Capture the cell that displays the provided text and extract its (x, y) central coordinate. 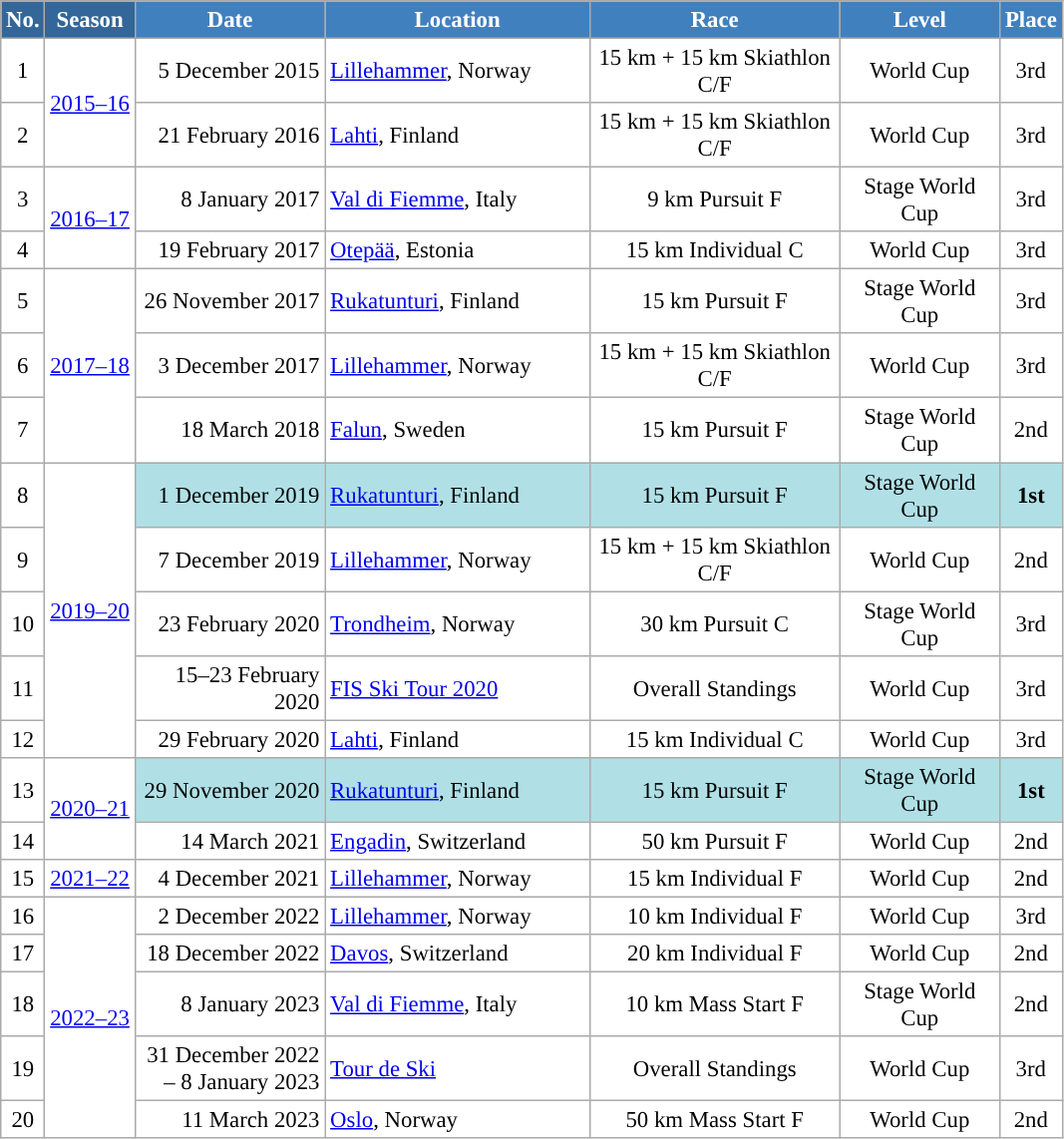
2 (23, 136)
19 (23, 1069)
Level (919, 20)
2022–23 (90, 1017)
4 December 2021 (229, 879)
Season (90, 20)
No. (23, 20)
15 km Individual F (714, 879)
15 (23, 879)
2021–22 (90, 879)
2 December 2022 (229, 916)
31 December 2022– 8 January 2023 (229, 1069)
6 (23, 365)
30 km Pursuit C (714, 624)
21 February 2016 (229, 136)
14 March 2021 (229, 841)
7 December 2019 (229, 559)
20 km Individual F (714, 953)
3 December 2017 (229, 365)
19 February 2017 (229, 250)
Oslo, Norway (458, 1120)
26 November 2017 (229, 301)
11 March 2023 (229, 1120)
5 December 2015 (229, 72)
8 January 2023 (229, 1005)
Location (458, 20)
Falun, Sweden (458, 431)
2015–16 (90, 104)
50 km Mass Start F (714, 1120)
10 (23, 624)
Engadin, Switzerland (458, 841)
23 February 2020 (229, 624)
Davos, Switzerland (458, 953)
8 (23, 495)
Otepää, Estonia (458, 250)
50 km Pursuit F (714, 841)
2020–21 (90, 809)
14 (23, 841)
3 (23, 199)
13 (23, 790)
29 November 2020 (229, 790)
10 km Mass Start F (714, 1005)
5 (23, 301)
2017–18 (90, 366)
4 (23, 250)
18 December 2022 (229, 953)
2019–20 (90, 610)
Race (714, 20)
Place (1031, 20)
2016–17 (90, 218)
8 January 2017 (229, 199)
10 km Individual F (714, 916)
20 (23, 1120)
18 March 2018 (229, 431)
Tour de Ski (458, 1069)
7 (23, 431)
29 February 2020 (229, 739)
9 km Pursuit F (714, 199)
Date (229, 20)
1 December 2019 (229, 495)
18 (23, 1005)
1 (23, 72)
17 (23, 953)
12 (23, 739)
15–23 February 2020 (229, 688)
11 (23, 688)
9 (23, 559)
Trondheim, Norway (458, 624)
16 (23, 916)
FIS Ski Tour 2020 (458, 688)
